Capture the cell that displays the provided text and extract its (X, Y) central coordinate. 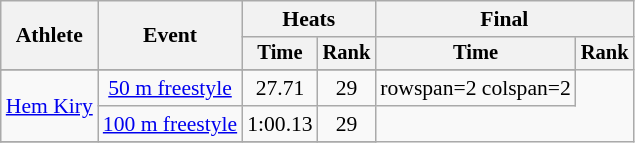
Athlete (50, 36)
rowspan=2 colspan=2 (476, 88)
Hem Kiry (50, 106)
1:00.13 (280, 124)
50 m freestyle (170, 88)
100 m freestyle (170, 124)
27.71 (280, 88)
Heats (308, 19)
Event (170, 36)
Final (504, 19)
